Extract the [X, Y] coordinate from the center of the cell holding the provided text.  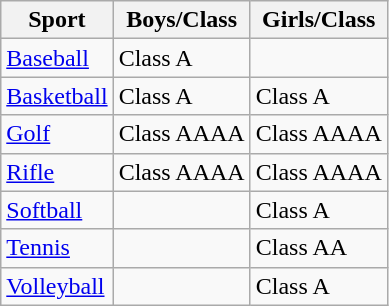
Golf [57, 134]
Baseball [57, 58]
Rifle [57, 172]
Girls/Class [318, 20]
Basketball [57, 96]
Volleyball [57, 286]
Class AA [318, 248]
Softball [57, 210]
Sport [57, 20]
Tennis [57, 248]
Boys/Class [182, 20]
